Find where the given text appears and provide that cell's center as (X, Y) coordinate. 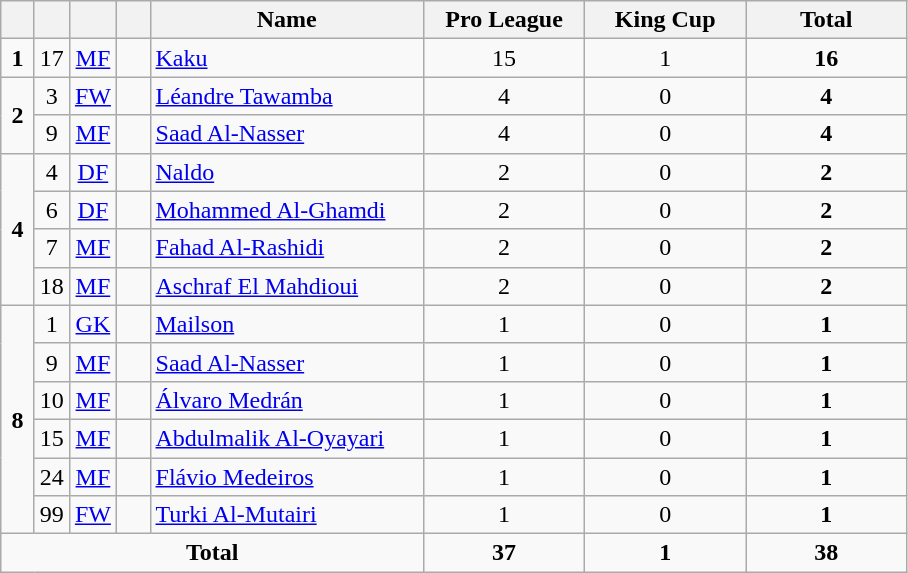
Pro League (504, 20)
Turki Al-Mutairi (287, 515)
Flávio Medeiros (287, 477)
GK (92, 324)
Aschraf El Mahdioui (287, 286)
7 (52, 248)
Mohammed Al-Ghamdi (287, 210)
24 (52, 477)
37 (504, 553)
6 (52, 210)
16 (826, 58)
18 (52, 286)
3 (52, 96)
8 (18, 419)
Naldo (287, 172)
Léandre Tawamba (287, 96)
Name (287, 20)
Kaku (287, 58)
King Cup (666, 20)
10 (52, 400)
99 (52, 515)
Mailson (287, 324)
Fahad Al-Rashidi (287, 248)
38 (826, 553)
Álvaro Medrán (287, 400)
17 (52, 58)
Abdulmalik Al-Oyayari (287, 438)
